Capture the cell that displays the provided text and extract its (X, Y) central coordinate. 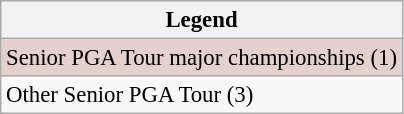
Legend (202, 20)
Other Senior PGA Tour (3) (202, 95)
Senior PGA Tour major championships (1) (202, 58)
